Provide the (x, y) coordinate of the cell's center where the given text is located.  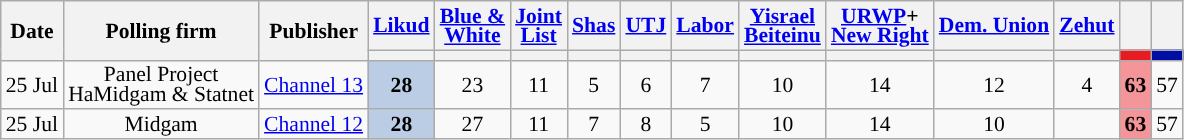
Shas (594, 26)
4 (1086, 84)
Midgam (161, 125)
27 (472, 125)
Likud (402, 26)
Panel ProjectHaMidgam & Statnet (161, 84)
Polling firm (161, 30)
Channel 13 (314, 84)
JointList (538, 26)
UTJ (646, 26)
YisraelBeiteinu (782, 26)
12 (994, 84)
Publisher (314, 30)
Blue &White (472, 26)
Channel 12 (314, 125)
Labor (705, 26)
URWP+New Right (880, 26)
6 (646, 84)
8 (646, 125)
Dem. Union (994, 26)
23 (472, 84)
Zehut (1086, 26)
Date (32, 30)
